Provide the (x, y) coordinate of the cell's center where the given text is located.  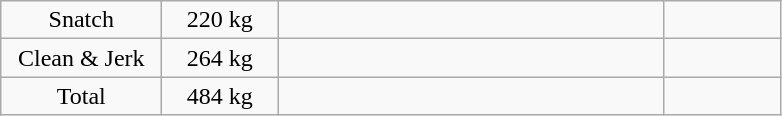
Total (82, 96)
484 kg (220, 96)
Snatch (82, 20)
220 kg (220, 20)
264 kg (220, 58)
Clean & Jerk (82, 58)
